Find where the given text appears and provide that cell's center as [X, Y] coordinate. 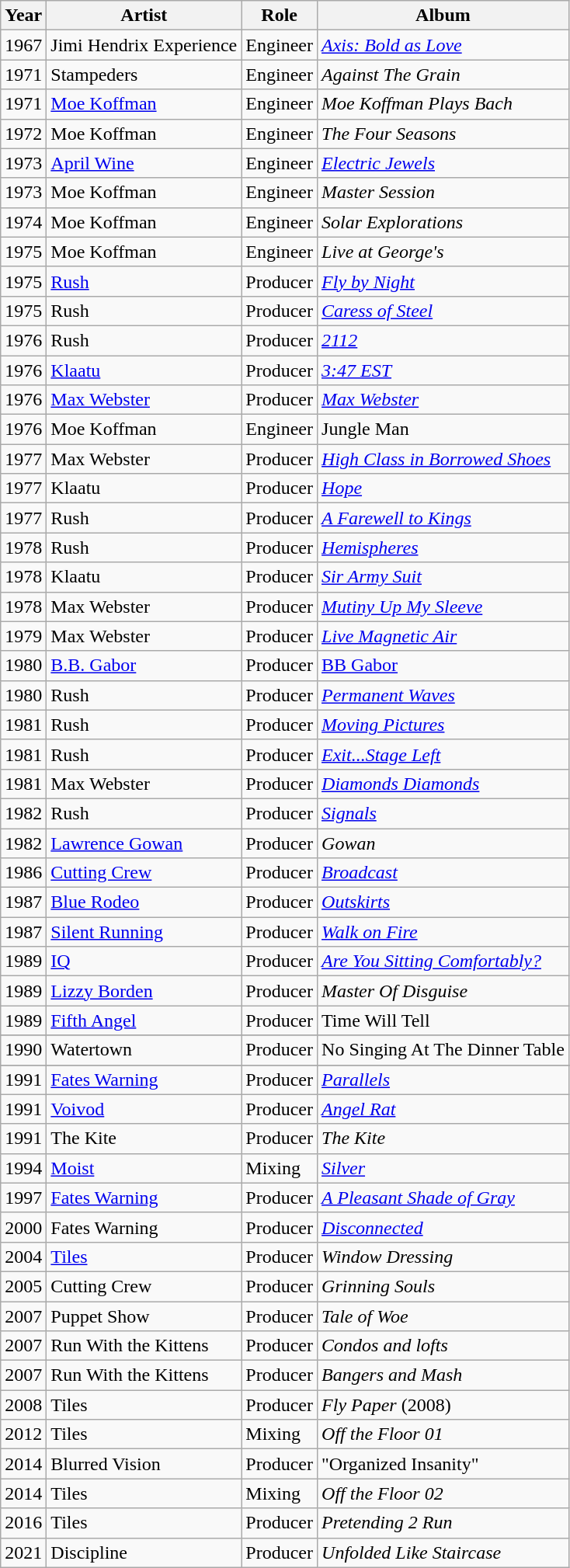
Year [23, 16]
Axis: Bold as Love [443, 45]
1979 [23, 636]
Hemispheres [443, 548]
The Four Seasons [443, 134]
Walk on Fire [443, 932]
Angel Rat [443, 1109]
2005 [23, 1286]
2004 [23, 1257]
Role [280, 16]
Jungle Man [443, 429]
Mutiny Up My Sleeve [443, 607]
Moving Pictures [443, 725]
Outskirts [443, 902]
Window Dressing [443, 1257]
Diamonds Diamonds [443, 784]
2012 [23, 1434]
Master Session [443, 193]
1967 [23, 45]
Live at George's [443, 252]
Sir Army Suit [443, 577]
Tale of Woe [443, 1316]
2016 [23, 1523]
3:47 EST [443, 370]
Bangers and Mash [443, 1375]
Fifth Angel [144, 1020]
1990 [23, 1050]
Moe Koffman Plays Bach [443, 104]
Are You Sitting Comfortably? [443, 961]
High Class in Borrowed Shoes [443, 459]
Discipline [144, 1552]
Silent Running [144, 932]
2112 [443, 340]
1972 [23, 134]
Silver [443, 1168]
1986 [23, 873]
Pretending 2 Run [443, 1523]
No Singing At The Dinner Table [443, 1050]
A Pleasant Shade of Gray [443, 1198]
A Farewell to Kings [443, 518]
Electric Jewels [443, 163]
April Wine [144, 163]
Disconnected [443, 1227]
2021 [23, 1552]
Permanent Waves [443, 695]
Solar Explorations [443, 222]
Blue Rodeo [144, 902]
BB Gabor [443, 666]
Puppet Show [144, 1316]
Fly by Night [443, 281]
Parallels [443, 1080]
Condos and lofts [443, 1346]
2008 [23, 1405]
2000 [23, 1227]
Master Of Disguise [443, 991]
1974 [23, 222]
1997 [23, 1198]
Voivod [144, 1109]
1994 [23, 1168]
Grinning Souls [443, 1286]
Live Magnetic Air [443, 636]
Album [443, 16]
IQ [144, 961]
Off the Floor 01 [443, 1434]
Moist [144, 1168]
Jimi Hendrix Experience [144, 45]
Watertown [144, 1050]
"Organized Insanity" [443, 1464]
B.B. Gabor [144, 666]
Caress of Steel [443, 311]
Unfolded Like Staircase [443, 1552]
Against The Grain [443, 75]
Broadcast [443, 873]
Hope [443, 488]
Blurred Vision [144, 1464]
Gowan [443, 843]
Off the Floor 02 [443, 1493]
Lawrence Gowan [144, 843]
Fly Paper (2008) [443, 1405]
Artist [144, 16]
Signals [443, 813]
Stampeders [144, 75]
Time Will Tell [443, 1020]
Lizzy Borden [144, 991]
Exit...Stage Left [443, 754]
